Extract the (X, Y) coordinate from the center of the cell holding the provided text.  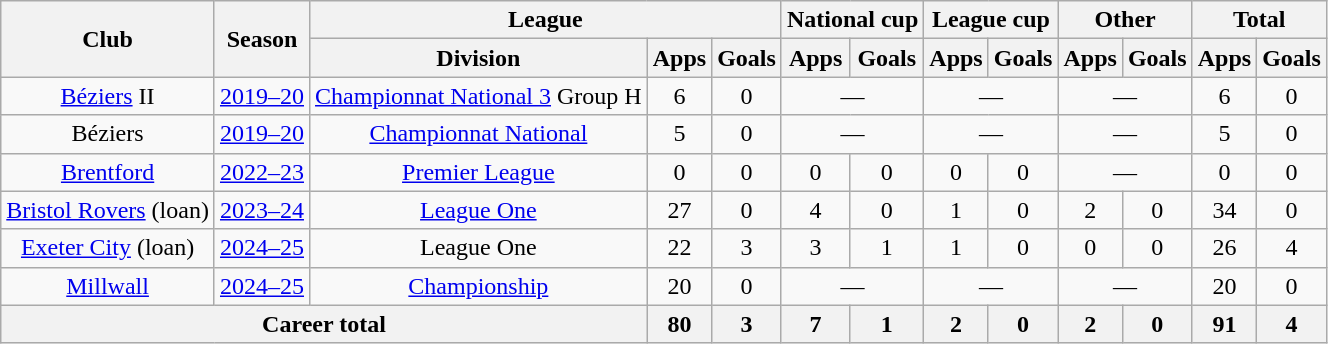
League (546, 20)
Championnat National 3 Group H (479, 96)
Championnat National (479, 134)
Exeter City (loan) (108, 248)
Division (479, 58)
League cup (991, 20)
National cup (852, 20)
7 (815, 324)
Béziers (108, 134)
Club (108, 39)
Brentford (108, 172)
26 (1224, 248)
22 (679, 248)
Béziers II (108, 96)
Total (1259, 20)
Championship (479, 286)
91 (1224, 324)
2022–23 (262, 172)
Premier League (479, 172)
Season (262, 39)
Other (1125, 20)
Career total (324, 324)
Bristol Rovers (loan) (108, 210)
Millwall (108, 286)
34 (1224, 210)
80 (679, 324)
27 (679, 210)
2023–24 (262, 210)
